Detect which cell encompasses the target text, then output its (x, y) center coordinate. 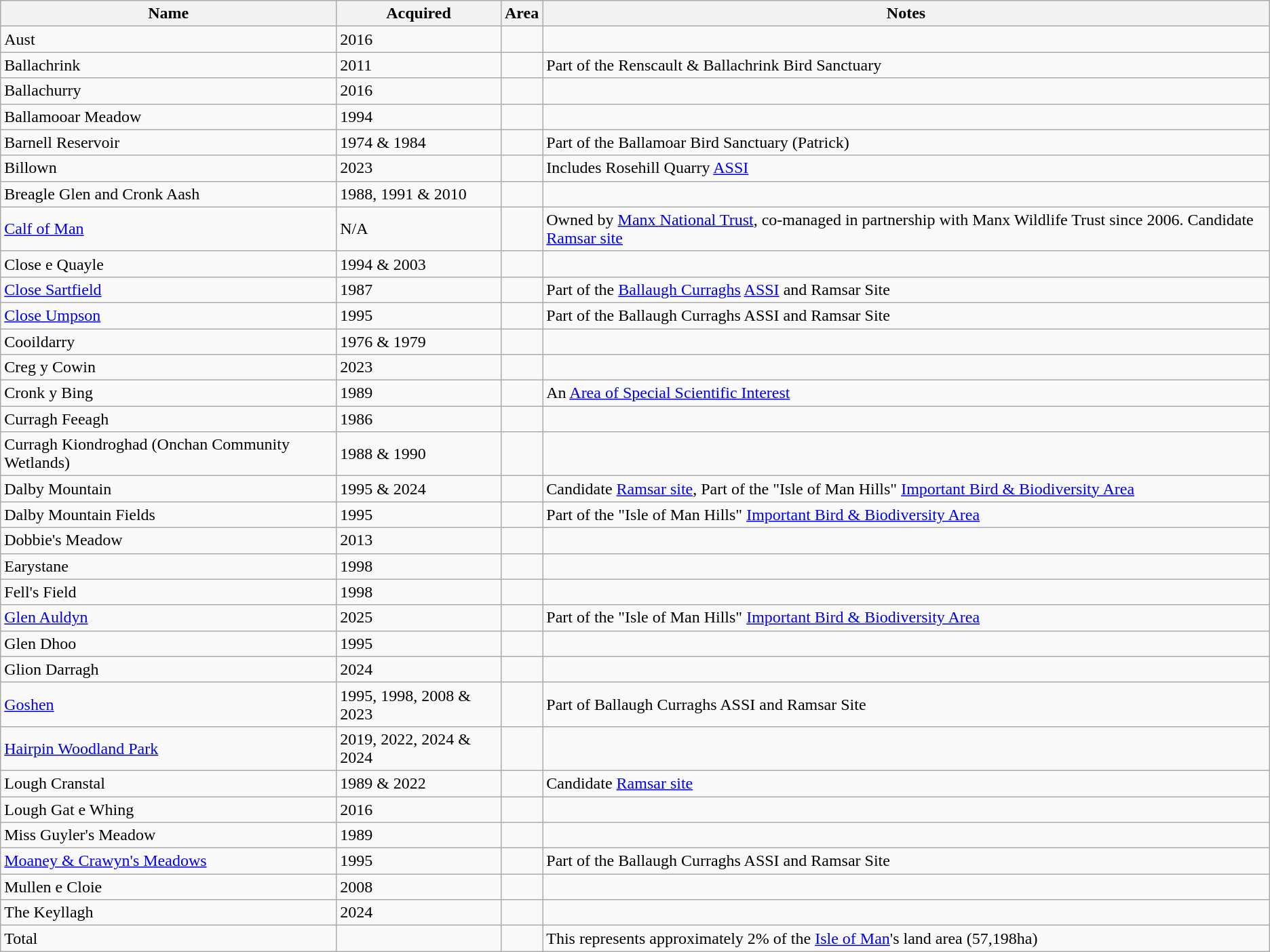
2025 (419, 618)
Fell's Field (168, 592)
1986 (419, 419)
Lough Gat e Whing (168, 809)
1995, 1998, 2008 & 2023 (419, 704)
2019, 2022, 2024 & 2024 (419, 749)
Creg y Cowin (168, 368)
Ballamooar Meadow (168, 117)
Miss Guyler's Meadow (168, 835)
Lough Cranstal (168, 783)
Ballachrink (168, 65)
Barnell Reservoir (168, 142)
Mullen e Cloie (168, 887)
Glen Dhoo (168, 643)
Billown (168, 168)
Hairpin Woodland Park (168, 749)
1988 & 1990 (419, 454)
Cronk y Bing (168, 393)
Glen Auldyn (168, 618)
The Keyllagh (168, 913)
An Area of Special Scientific Interest (906, 393)
Dalby Mountain (168, 489)
Dobbie's Meadow (168, 540)
1989 & 2022 (419, 783)
Aust (168, 39)
Name (168, 14)
2008 (419, 887)
Close Sartfield (168, 290)
This represents approximately 2% of the Isle of Man's land area (57,198ha) (906, 938)
Curragh Feeagh (168, 419)
Moaney & Crawyn's Meadows (168, 861)
Owned by Manx National Trust, co-managed in partnership with Manx Wildlife Trust since 2006. Candidate Ramsar site (906, 229)
Dalby Mountain Fields (168, 515)
Goshen (168, 704)
Curragh Kiondroghad (Onchan Community Wetlands) (168, 454)
Cooildarry (168, 341)
Close e Quayle (168, 264)
1994 (419, 117)
Candidate Ramsar site (906, 783)
Notes (906, 14)
Part of the Ballamoar Bird Sanctuary (Patrick) (906, 142)
1995 & 2024 (419, 489)
N/A (419, 229)
1974 & 1984 (419, 142)
1976 & 1979 (419, 341)
Includes Rosehill Quarry ASSI (906, 168)
Acquired (419, 14)
1988, 1991 & 2010 (419, 194)
Total (168, 938)
1987 (419, 290)
Earystane (168, 566)
Breagle Glen and Cronk Aash (168, 194)
Glion Darragh (168, 669)
Candidate Ramsar site, Part of the "Isle of Man Hills" Important Bird & Biodiversity Area (906, 489)
2013 (419, 540)
Close Umpson (168, 315)
Part of Ballaugh Curraghs ASSI and Ramsar Site (906, 704)
Calf of Man (168, 229)
Area (521, 14)
Ballachurry (168, 91)
Part of the Renscault & Ballachrink Bird Sanctuary (906, 65)
1994 & 2003 (419, 264)
2011 (419, 65)
